Detect which cell encompasses the target text, then output its [X, Y] center coordinate. 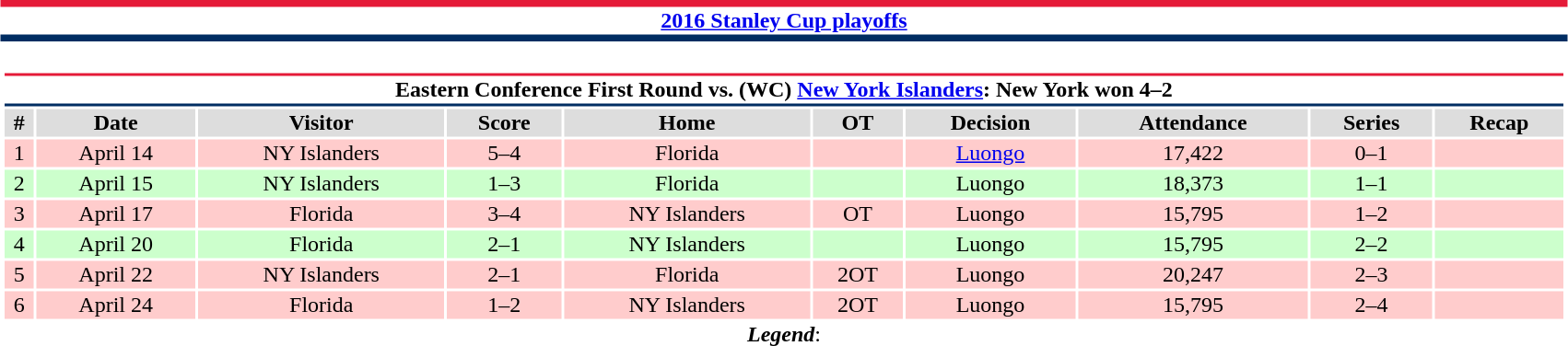
5–4 [504, 154]
April 14 [116, 154]
Eastern Conference First Round vs. (WC) New York Islanders: New York won 4–2 [783, 90]
1 [18, 154]
2016 Stanley Cup playoffs [784, 20]
Date [116, 122]
3–4 [504, 214]
April 15 [116, 183]
April 20 [116, 244]
1–3 [504, 183]
4 [18, 244]
5 [18, 275]
2–4 [1371, 305]
2 [18, 183]
Home [687, 122]
Decision [989, 122]
6 [18, 305]
2–3 [1371, 275]
2–2 [1371, 244]
20,247 [1194, 275]
1–1 [1371, 183]
Attendance [1194, 122]
Series [1371, 122]
17,422 [1194, 154]
Visitor [321, 122]
April 17 [116, 214]
April 24 [116, 305]
April 22 [116, 275]
# [18, 122]
0–1 [1371, 154]
3 [18, 214]
18,373 [1194, 183]
Score [504, 122]
Recap [1500, 122]
